Scan for the cell matching the given text and deliver its [X, Y] coordinate at center. 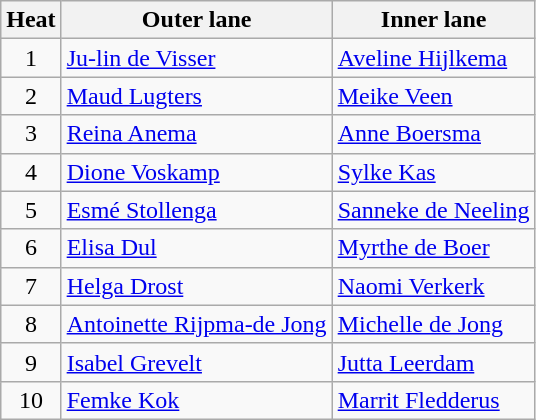
Reina Anema [196, 134]
6 [31, 248]
Anne Boersma [434, 134]
5 [31, 210]
10 [31, 400]
Femke Kok [196, 400]
Isabel Grevelt [196, 362]
Helga Drost [196, 286]
3 [31, 134]
2 [31, 96]
Meike Veen [434, 96]
Michelle de Jong [434, 324]
Esmé Stollenga [196, 210]
Outer lane [196, 20]
7 [31, 286]
Aveline Hijlkema [434, 58]
Sylke Kas [434, 172]
8 [31, 324]
Ju-lin de Visser [196, 58]
Heat [31, 20]
Naomi Verkerk [434, 286]
Myrthe de Boer [434, 248]
Inner lane [434, 20]
Jutta Leerdam [434, 362]
Dione Voskamp [196, 172]
Maud Lugters [196, 96]
9 [31, 362]
Sanneke de Neeling [434, 210]
4 [31, 172]
1 [31, 58]
Antoinette Rijpma-de Jong [196, 324]
Marrit Fledderus [434, 400]
Elisa Dul [196, 248]
